Identify which cell holds the provided text, then report its [x, y] central coordinate. 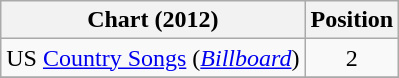
Chart (2012) [153, 20]
Position [352, 20]
US Country Songs (Billboard) [153, 58]
2 [352, 58]
